Locate the cell with the specified text and output its (x, y) center coordinate. 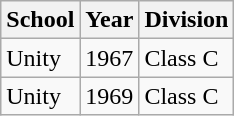
Year (110, 20)
1969 (110, 96)
Division (186, 20)
School (40, 20)
1967 (110, 58)
